Pinpoint the cell where the given text exists, returning its [X, Y] midpoint coordinate. 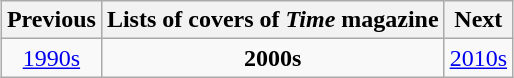
Next [478, 20]
2000s [272, 58]
1990s [51, 58]
2010s [478, 58]
Previous [51, 20]
Lists of covers of Time magazine [272, 20]
